Determine the [X, Y] coordinate at the center of the cell enclosing the given text.  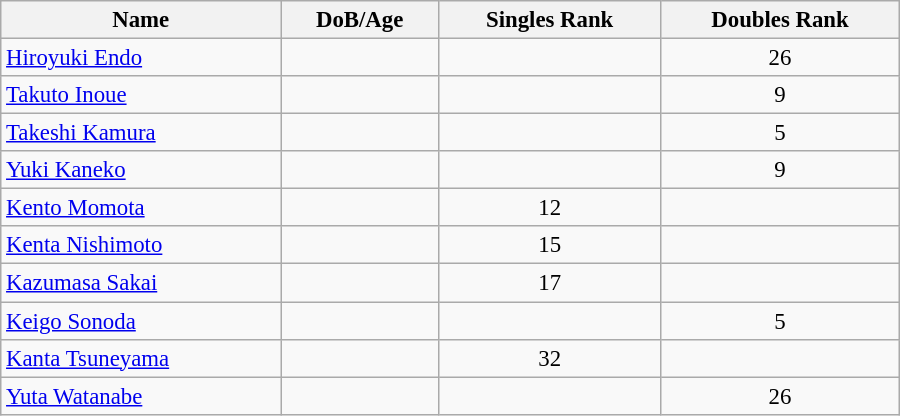
Kanta Tsuneyama [141, 358]
Name [141, 20]
Yuta Watanabe [141, 396]
Keigo Sonoda [141, 321]
Kazumasa Sakai [141, 283]
17 [550, 283]
Takuto Inoue [141, 95]
Hiroyuki Endo [141, 58]
Kenta Nishimoto [141, 245]
Kento Momota [141, 208]
Doubles Rank [780, 20]
Takeshi Kamura [141, 133]
Yuki Kaneko [141, 170]
12 [550, 208]
Singles Rank [550, 20]
32 [550, 358]
15 [550, 245]
DoB/Age [360, 20]
